Return the (x, y) coordinate for the center point of the cell that contains the specified text.  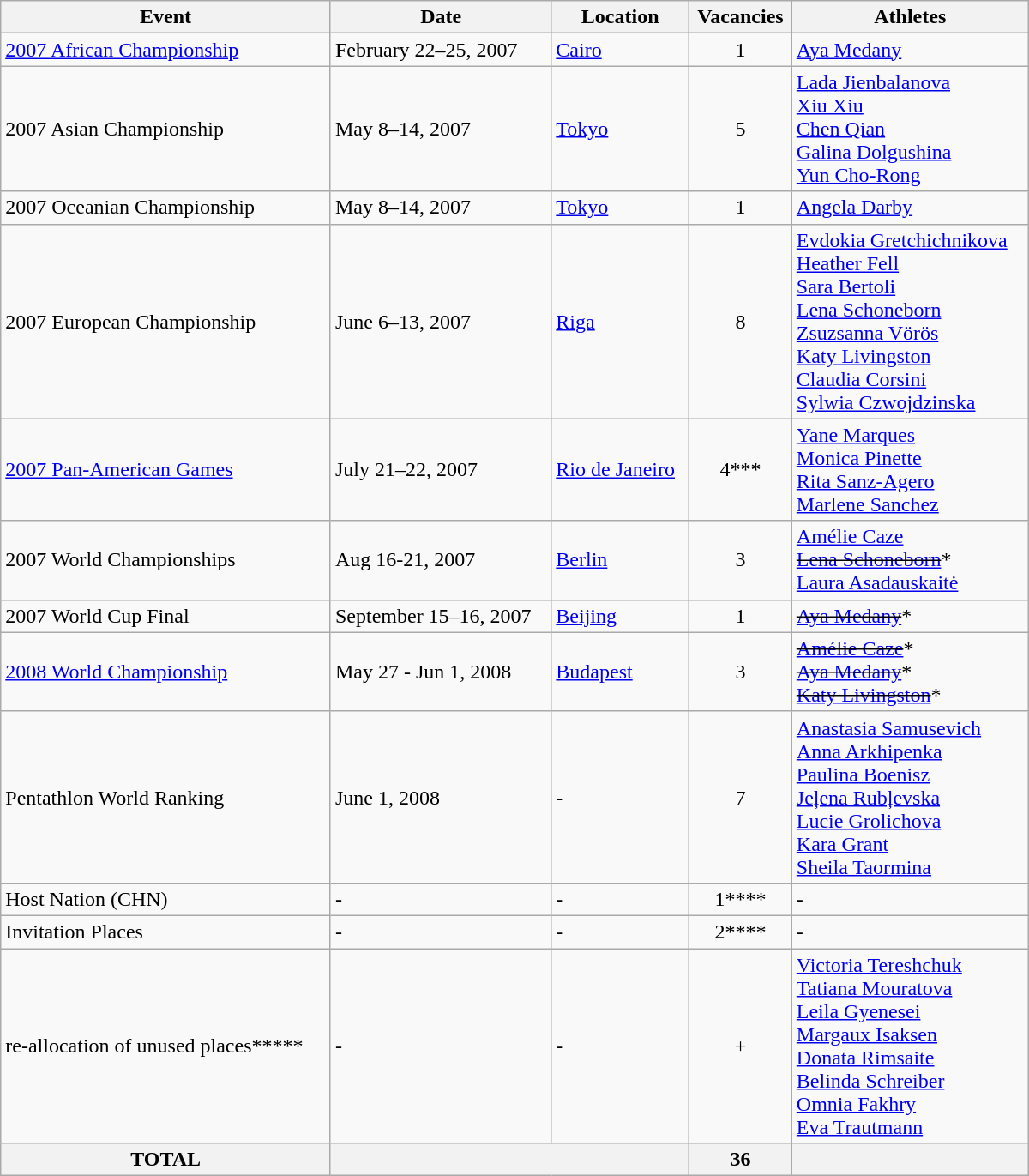
Victoria Tereshchuk Tatiana Mouratova Leila Gyenesei Margaux Isaksen Donata Rimsaite Belinda Schreiber Omnia Fakhry Eva Trautmann (910, 1046)
Anastasia Samusevich Anna Arkhipenka Paulina Boenisz Jeļena Rubļevska Lucie Grolichova Kara Grant Sheila Taormina (910, 797)
Amélie Caze* Aya Medany* Katy Livingston* (910, 672)
TOTAL (166, 1160)
Rio de Janeiro (621, 470)
Yane Marques Monica Pinette Rita Sanz-Agero Marlene Sanchez (910, 470)
Aya Medany (910, 50)
Athletes (910, 17)
7 (741, 797)
Riga (621, 321)
Host Nation (CHN) (166, 899)
Location (621, 17)
2007 Pan-American Games (166, 470)
February 22–25, 2007 (441, 50)
May 27 - Jun 1, 2008 (441, 672)
Berlin (621, 560)
4*** (741, 470)
re-allocation of unused places***** (166, 1046)
2007 World Championships (166, 560)
Aya Medany* (910, 616)
Pentathlon World Ranking (166, 797)
Beijing (621, 616)
2007 Oceanian Championship (166, 208)
8 (741, 321)
Invitation Places (166, 932)
Angela Darby (910, 208)
+ (741, 1046)
Amélie Caze Lena Schoneborn* Laura Asadauskaitė (910, 560)
Aug 16-21, 2007 (441, 560)
September 15–16, 2007 (441, 616)
Vacancies (741, 17)
Cairo (621, 50)
36 (741, 1160)
Budapest (621, 672)
June 1, 2008 (441, 797)
June 6–13, 2007 (441, 321)
2007 World Cup Final (166, 616)
Lada Jienbalanova Xiu Xiu Chen Qian Galina Dolgushina Yun Cho-Rong (910, 129)
2008 World Championship (166, 672)
Date (441, 17)
Evdokia Gretchichnikova Heather Fell Sara Bertoli Lena Schoneborn Zsuzsanna Vörös Katy Livingston Claudia Corsini Sylwia Czwojdzinska (910, 321)
5 (741, 129)
2007 Asian Championship (166, 129)
2007 African Championship (166, 50)
1**** (741, 899)
Event (166, 17)
July 21–22, 2007 (441, 470)
2007 European Championship (166, 321)
2**** (741, 932)
